Search for the cell housing the specified text and yield its (X, Y) center coordinate. 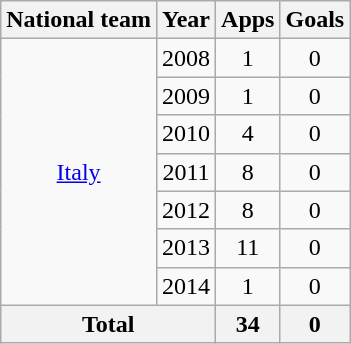
National team (79, 20)
2013 (186, 248)
Italy (79, 172)
2009 (186, 96)
11 (248, 248)
2008 (186, 58)
2010 (186, 134)
34 (248, 324)
2012 (186, 210)
2014 (186, 286)
Year (186, 20)
2011 (186, 172)
Apps (248, 20)
Goals (315, 20)
4 (248, 134)
Total (108, 324)
